Find where the given text appears and provide that cell's center as [x, y] coordinate. 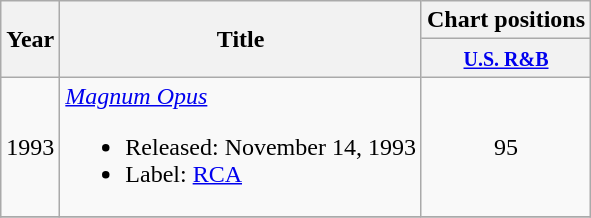
Title [241, 39]
Year [30, 39]
U.S. R&B [506, 58]
Chart positions [506, 20]
Magnum OpusReleased: November 14, 1993Label: RCA [241, 147]
1993 [30, 147]
95 [506, 147]
